For the text-containing cell, return its midpoint in (x, y) coordinate format. 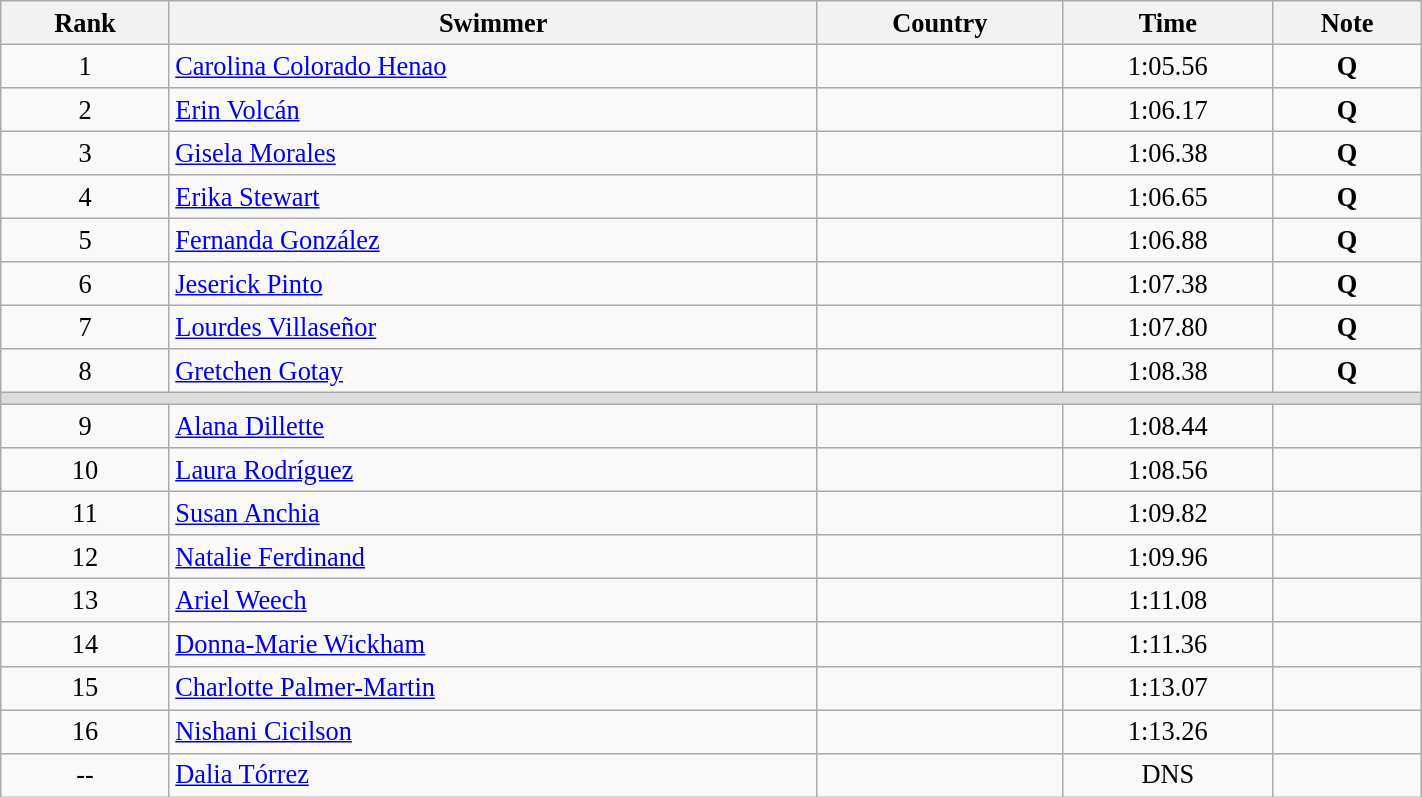
5 (85, 240)
Nishani Cicilson (493, 731)
1:06.65 (1168, 197)
1:07.80 (1168, 327)
DNS (1168, 775)
Natalie Ferdinand (493, 557)
1:09.96 (1168, 557)
4 (85, 197)
1:06.38 (1168, 153)
Lourdes Villaseñor (493, 327)
Swimmer (493, 22)
2 (85, 109)
3 (85, 153)
Jeserick Pinto (493, 284)
Gisela Morales (493, 153)
Alana Dillette (493, 426)
1:08.44 (1168, 426)
1:07.38 (1168, 284)
Erika Stewart (493, 197)
1:06.17 (1168, 109)
14 (85, 644)
16 (85, 731)
Fernanda González (493, 240)
-- (85, 775)
Time (1168, 22)
Carolina Colorado Henao (493, 66)
1:08.38 (1168, 371)
1:05.56 (1168, 66)
1:11.08 (1168, 600)
6 (85, 284)
1:08.56 (1168, 470)
Note (1347, 22)
Rank (85, 22)
1 (85, 66)
Gretchen Gotay (493, 371)
Country (940, 22)
7 (85, 327)
9 (85, 426)
Charlotte Palmer-Martin (493, 688)
8 (85, 371)
1:11.36 (1168, 644)
1:06.88 (1168, 240)
Laura Rodríguez (493, 470)
Erin Volcán (493, 109)
Donna-Marie Wickham (493, 644)
1:09.82 (1168, 513)
15 (85, 688)
11 (85, 513)
Dalia Tórrez (493, 775)
Susan Anchia (493, 513)
10 (85, 470)
13 (85, 600)
1:13.07 (1168, 688)
12 (85, 557)
1:13.26 (1168, 731)
Ariel Weech (493, 600)
